Return the [X, Y] coordinate for the center point of the cell that contains the specified text.  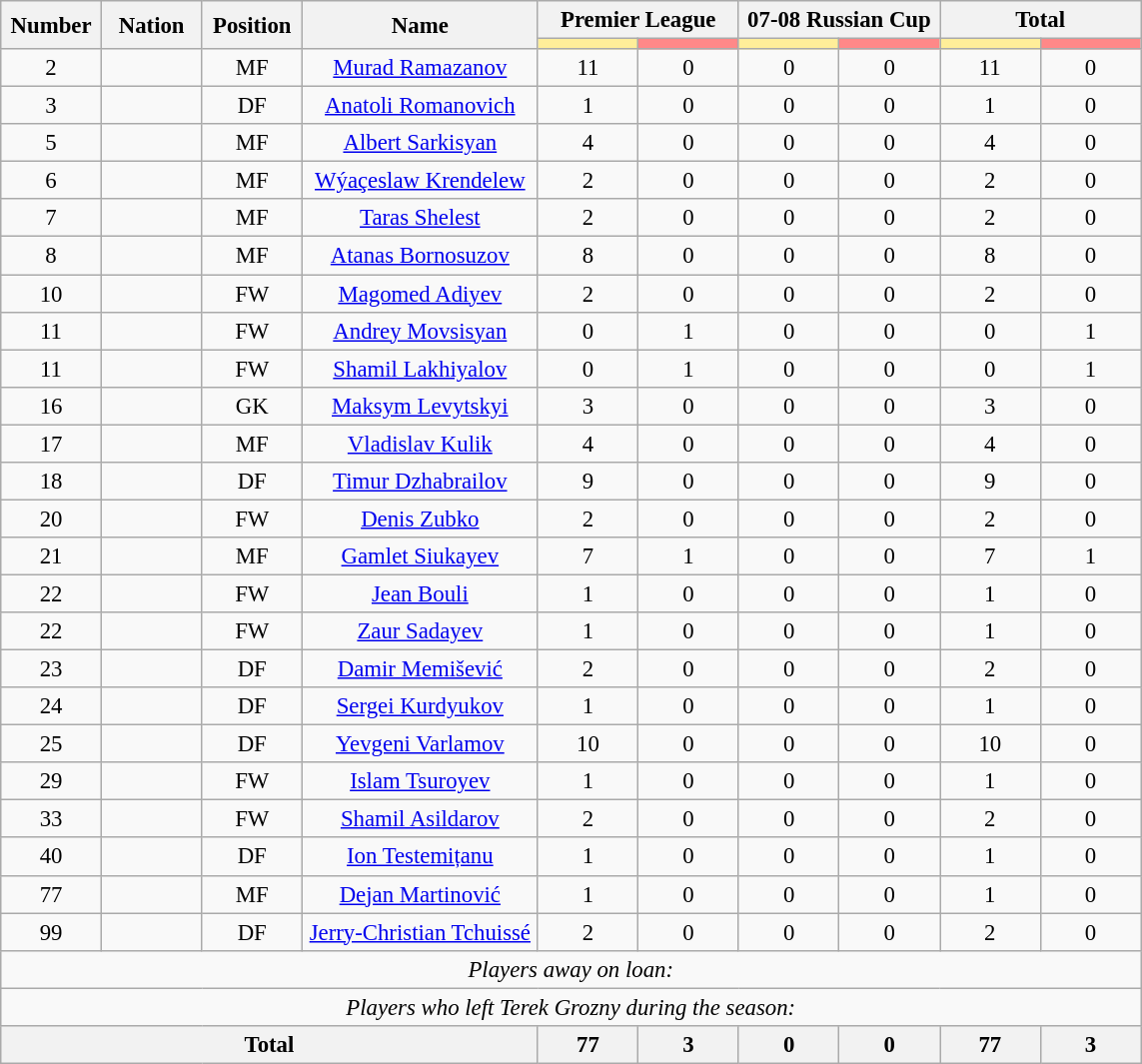
Anatoli Romanovich [421, 106]
Players away on loan: [571, 969]
Name [421, 25]
Dejan Martinović [421, 894]
6 [52, 181]
5 [52, 143]
Number [52, 25]
Islam Tsuroyev [421, 781]
99 [52, 932]
21 [52, 556]
Yevgeni Varlamov [421, 744]
Atanas Bornosuzov [421, 256]
Gamlet Siukayev [421, 556]
16 [52, 406]
Shamil Lakhiyalov [421, 369]
07-08 Russian Cup [839, 20]
GK [252, 406]
Position [252, 25]
Damir Memišević [421, 669]
18 [52, 482]
Sergei Kurdyukov [421, 706]
Zaur Sadayev [421, 631]
Andrey Movsisyan [421, 331]
40 [52, 857]
Vladislav Kulik [421, 444]
33 [52, 819]
20 [52, 519]
Wýaçeslaw Krendelew [421, 181]
Magomed Adiyev [421, 294]
Timur Dzhabrailov [421, 482]
Denis Zubko [421, 519]
Murad Ramazanov [421, 68]
Premier League [637, 20]
Jean Bouli [421, 593]
Players who left Terek Grozny during the season: [571, 1007]
23 [52, 669]
Maksym Levytskyi [421, 406]
24 [52, 706]
29 [52, 781]
Taras Shelest [421, 219]
17 [52, 444]
Shamil Asildarov [421, 819]
Nation [152, 25]
Ion Testemițanu [421, 857]
25 [52, 744]
Albert Sarkisyan [421, 143]
Jerry-Christian Tchuissé [421, 932]
